For the text-containing cell, return its midpoint in [X, Y] coordinate format. 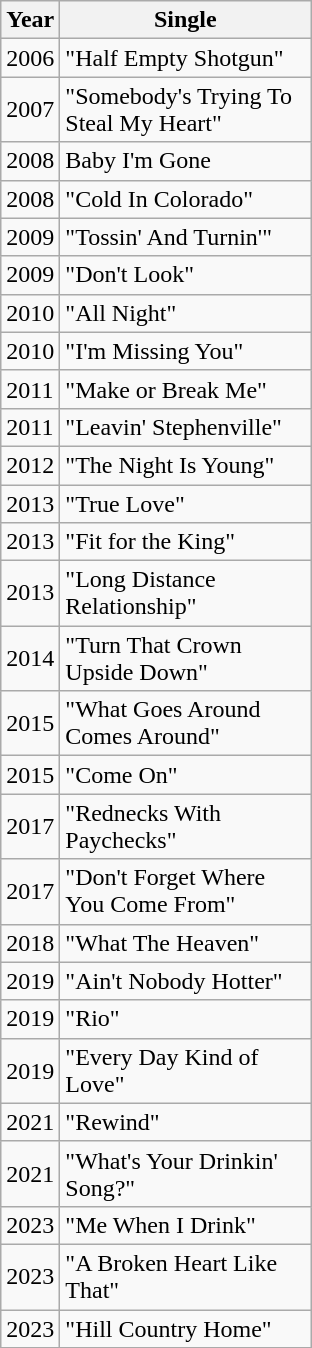
"Don't Look" [186, 275]
"Me When I Drink" [186, 1225]
"Don't Forget Where You Come From" [186, 892]
2007 [30, 110]
"Come On" [186, 775]
2018 [30, 943]
"Ain't Nobody Hotter" [186, 981]
"Fit for the King" [186, 542]
"True Love" [186, 503]
2014 [30, 658]
"Rednecks With Paychecks" [186, 826]
"A Broken Heart Like That" [186, 1276]
"Turn That Crown Upside Down" [186, 658]
"What The Heaven" [186, 943]
Single [186, 20]
"What Goes Around Comes Around" [186, 724]
"Rewind" [186, 1122]
"What's Your Drinkin' Song?" [186, 1174]
"Half Empty Shotgun" [186, 58]
Year [30, 20]
"Tossin' And Turnin'" [186, 237]
Baby I'm Gone [186, 161]
"Long Distance Relationship" [186, 594]
"Every Day Kind of Love" [186, 1070]
"Hill Country Home" [186, 1329]
"Cold In Colorado" [186, 199]
2006 [30, 58]
"Rio" [186, 1019]
"I'm Missing You" [186, 351]
"All Night" [186, 313]
"Make or Break Me" [186, 389]
2012 [30, 465]
"The Night Is Young" [186, 465]
"Leavin' Stephenville" [186, 427]
"Somebody's Trying To Steal My Heart" [186, 110]
